Find where the given text appears and provide that cell's center as (x, y) coordinate. 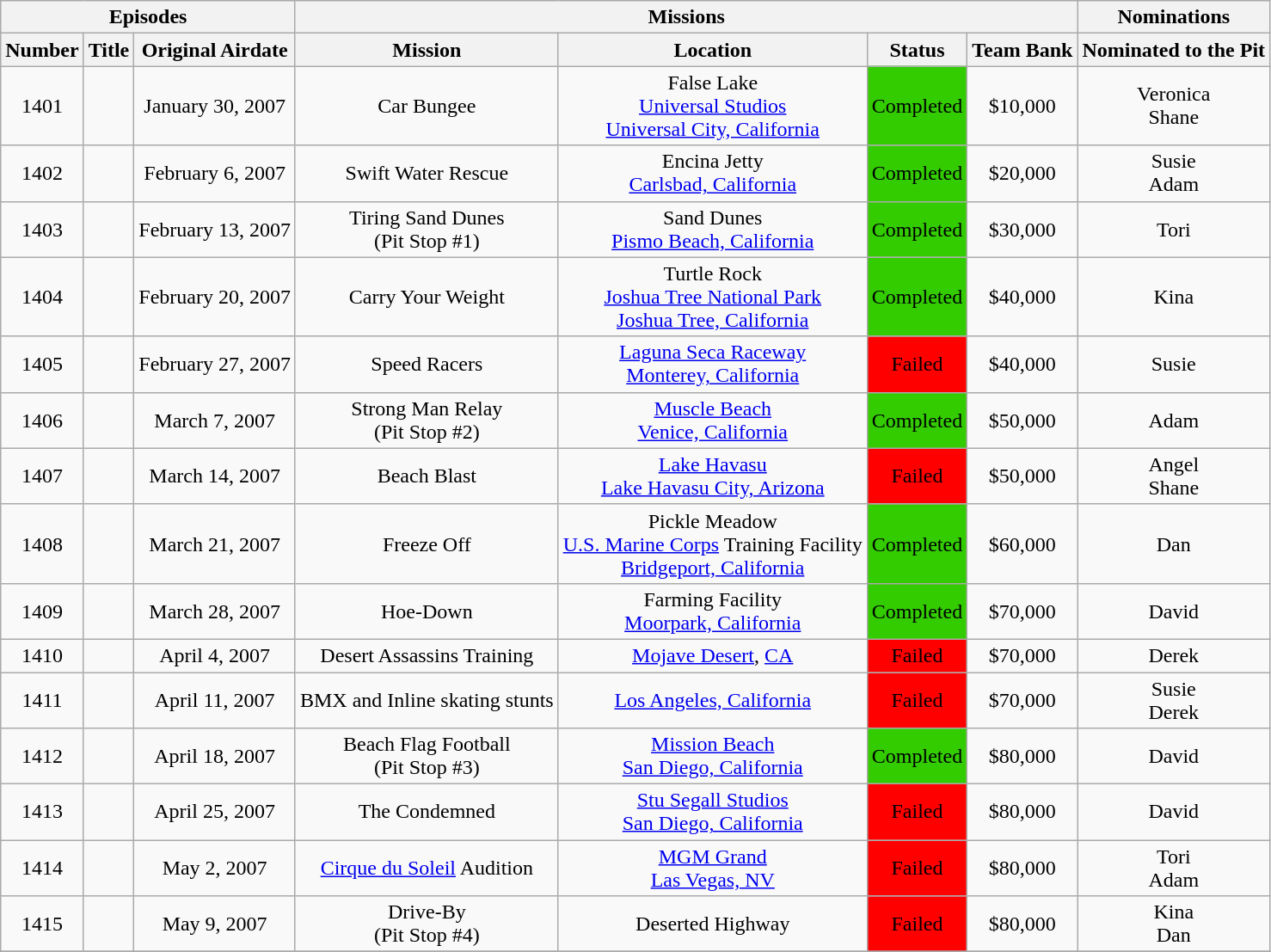
April 11, 2007 (215, 700)
February 20, 2007 (215, 297)
February 6, 2007 (215, 174)
Nominated to the Pit (1174, 50)
Derek (1174, 655)
Tori Adam (1174, 869)
The Condemned (427, 812)
Missions (686, 17)
$20,000 (1022, 174)
Speed Racers (427, 365)
Swift Water Rescue (427, 174)
Angel Shane (1174, 476)
Mission Beach San Diego, California (712, 757)
Tori (1174, 229)
Kina (1174, 297)
Deserted Highway (712, 924)
1414 (42, 869)
April 18, 2007 (215, 757)
Original Airdate (215, 50)
Mission (427, 50)
Pickle Meadow U.S. Marine Corps Training Facility Bridgeport, California (712, 544)
Kina Dan (1174, 924)
1402 (42, 174)
Sand Dunes Pismo Beach, California (712, 229)
Drive-By (Pit Stop #4) (427, 924)
1404 (42, 297)
1412 (42, 757)
Los Angeles, California (712, 700)
Lake Havasu Lake Havasu City, Arizona (712, 476)
1409 (42, 611)
Episodes (148, 17)
1408 (42, 544)
Laguna Seca Raceway Monterey, California (712, 365)
Beach Flag Football(Pit Stop #3) (427, 757)
March 21, 2007 (215, 544)
$10,000 (1022, 106)
Susie Adam (1174, 174)
Adam (1174, 420)
Status (917, 50)
1407 (42, 476)
Susie Derek (1174, 700)
Muscle Beach Venice, California (712, 420)
Farming Facility Moorpark, California (712, 611)
January 30, 2007 (215, 106)
Title (108, 50)
False Lake Universal Studios Universal City, California (712, 106)
$30,000 (1022, 229)
February 13, 2007 (215, 229)
1411 (42, 700)
1401 (42, 106)
1415 (42, 924)
Number (42, 50)
Susie (1174, 365)
Dan (1174, 544)
March 28, 2007 (215, 611)
Nominations (1174, 17)
Beach Blast (427, 476)
May 9, 2007 (215, 924)
Stu Segall Studios San Diego, California (712, 812)
Cirque du Soleil Audition (427, 869)
Freeze Off (427, 544)
Carry Your Weight (427, 297)
Location (712, 50)
1405 (42, 365)
March 14, 2007 (215, 476)
MGM Grand Las Vegas, NV (712, 869)
April 25, 2007 (215, 812)
1410 (42, 655)
Desert Assassins Training (427, 655)
BMX and Inline skating stunts (427, 700)
Encina Jetty Carlsbad, California (712, 174)
February 27, 2007 (215, 365)
Tiring Sand Dunes (Pit Stop #1) (427, 229)
1413 (42, 812)
April 4, 2007 (215, 655)
Turtle Rock Joshua Tree National Park Joshua Tree, California (712, 297)
Veronica Shane (1174, 106)
March 7, 2007 (215, 420)
Car Bungee (427, 106)
Hoe-Down (427, 611)
May 2, 2007 (215, 869)
$60,000 (1022, 544)
Strong Man Relay (Pit Stop #2) (427, 420)
Mojave Desert, CA (712, 655)
1406 (42, 420)
1403 (42, 229)
Team Bank (1022, 50)
